Detect which cell encompasses the target text, then output its [X, Y] center coordinate. 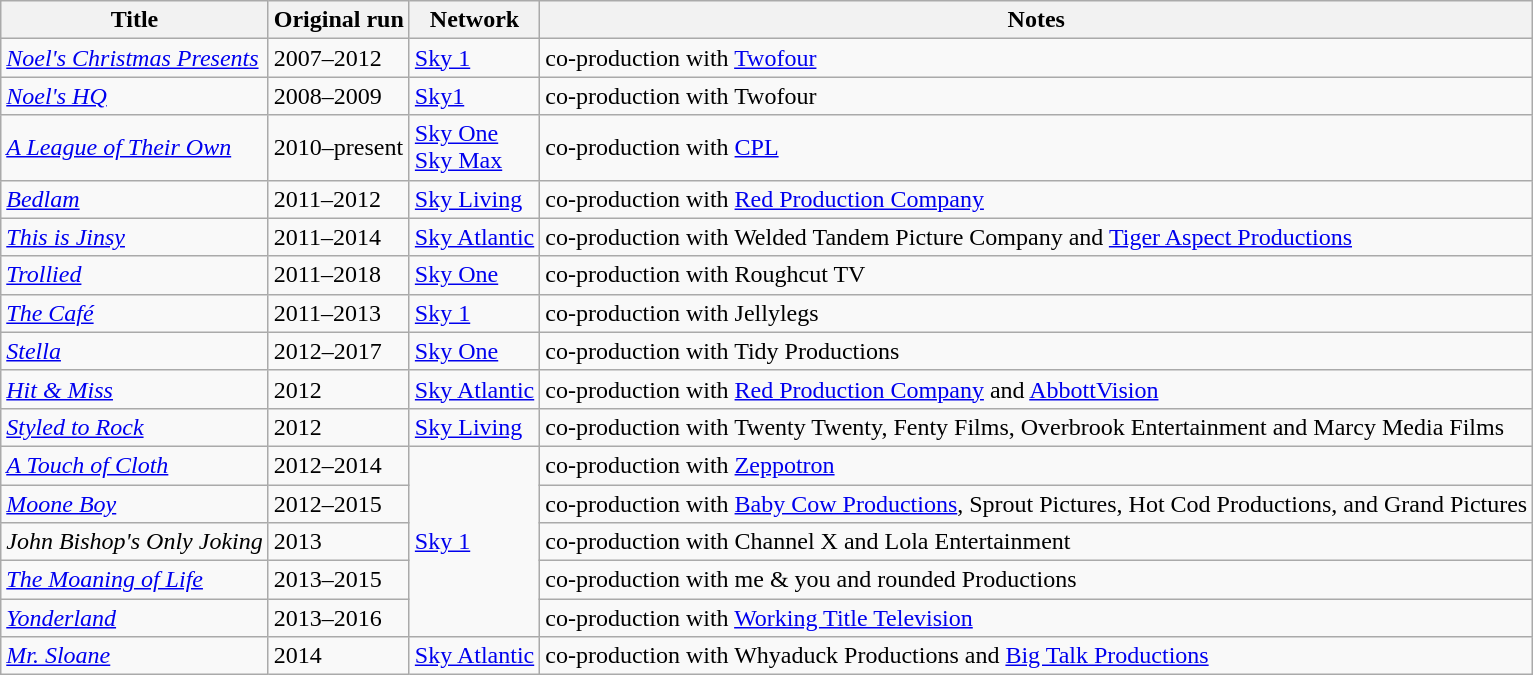
2011–2012 [338, 199]
co-production with Channel X and Lola Entertainment [1036, 542]
2011–2014 [338, 237]
Noel's Christmas Presents [134, 58]
John Bishop's Only Joking [134, 542]
co-production with Jellylegs [1036, 313]
2014 [338, 656]
Stella [134, 351]
The Moaning of Life [134, 580]
Styled to Rock [134, 427]
2007–2012 [338, 58]
co-production with Welded Tandem Picture Company and Tiger Aspect Productions [1036, 237]
co-production with Baby Cow Productions, Sprout Pictures, Hot Cod Productions, and Grand Pictures [1036, 503]
This is Jinsy [134, 237]
co-production with Whyaduck Productions and Big Talk Productions [1036, 656]
Original run [338, 20]
Notes [1036, 20]
Moone Boy [134, 503]
Trollied [134, 275]
2011–2013 [338, 313]
2010–present [338, 148]
co-production with Zeppotron [1036, 465]
2011–2018 [338, 275]
2012–2017 [338, 351]
co-production with Twenty Twenty, Fenty Films, Overbrook Entertainment and Marcy Media Films [1036, 427]
co-production with Red Production Company [1036, 199]
Yonderland [134, 618]
2013 [338, 542]
The Café [134, 313]
A Touch of Cloth [134, 465]
co-production with Tidy Productions [1036, 351]
2013–2015 [338, 580]
Sky1 [474, 96]
Bedlam [134, 199]
2008–2009 [338, 96]
co-production with Working Title Television [1036, 618]
2012–2014 [338, 465]
co-production with CPL [1036, 148]
Sky OneSky Max [474, 148]
A League of Their Own [134, 148]
co-production with Roughcut TV [1036, 275]
Hit & Miss [134, 389]
2013–2016 [338, 618]
2012–2015 [338, 503]
Noel's HQ [134, 96]
co-production with me & you and rounded Productions [1036, 580]
Network [474, 20]
co-production with Red Production Company and AbbottVision [1036, 389]
Mr. Sloane [134, 656]
Title [134, 20]
